Locate the cell with the specified text and output its [X, Y] center coordinate. 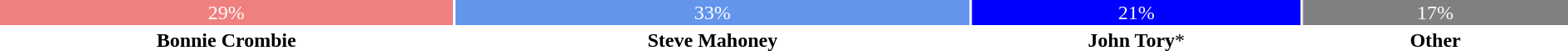
21% [1137, 13]
33% [712, 13]
17% [1435, 13]
29% [226, 13]
